From the cell containing the given text, extract its center point as [x, y] coordinate. 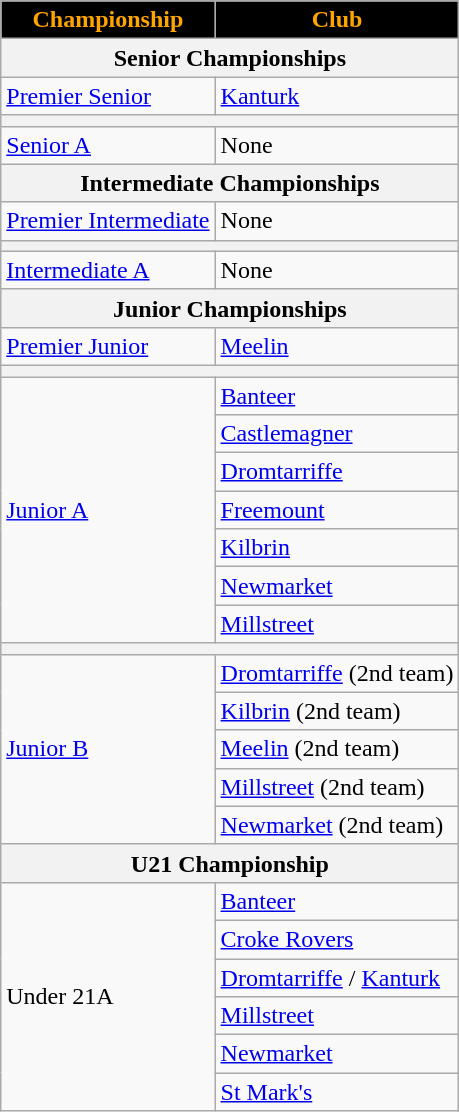
Intermediate A [108, 270]
Meelin (2nd team) [337, 749]
Intermediate Championships [230, 183]
Junior B [108, 749]
Dromtarriffe / Kanturk [337, 977]
Club [337, 20]
Meelin [337, 346]
U21 Championship [230, 863]
Castlemagner [337, 434]
Junior A [108, 509]
Championship [108, 20]
St Mark's [337, 1092]
Newmarket (2nd team) [337, 825]
Senior A [108, 145]
Kilbrin [337, 548]
Kilbrin (2nd team) [337, 711]
Millstreet (2nd team) [337, 787]
Dromtarriffe (2nd team) [337, 673]
Premier Senior [108, 96]
Freemount [337, 510]
Premier Junior [108, 346]
Croke Rovers [337, 939]
Senior Championships [230, 58]
Under 21A [108, 996]
Premier Intermediate [108, 221]
Junior Championships [230, 308]
Dromtarriffe [337, 472]
Kanturk [337, 96]
